Capture the cell that displays the provided text and extract its (x, y) central coordinate. 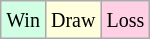
Loss (126, 20)
Draw (72, 20)
Win (24, 20)
